Search for the cell housing the specified text and yield its (X, Y) center coordinate. 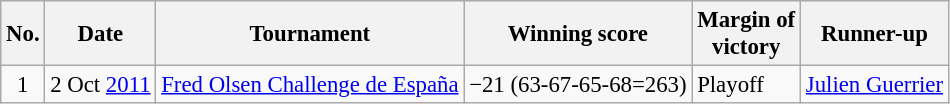
Date (100, 34)
Tournament (310, 34)
No. (23, 34)
Playoff (746, 85)
Margin ofvictory (746, 34)
Fred Olsen Challenge de España (310, 85)
−21 (63-67-65-68=263) (578, 85)
Julien Guerrier (875, 85)
2 Oct 2011 (100, 85)
Runner-up (875, 34)
1 (23, 85)
Winning score (578, 34)
